Scan for the cell matching the given text and deliver its [x, y] coordinate at center. 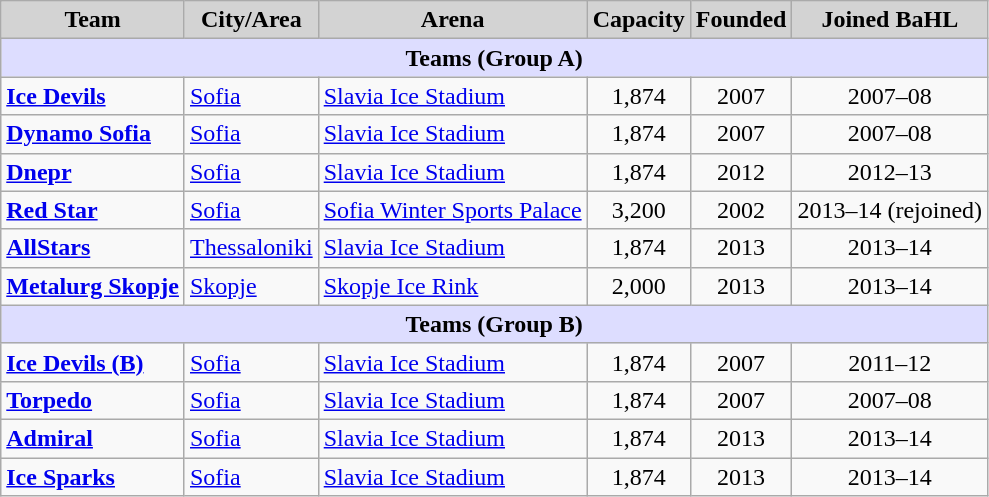
Ice Devils [93, 96]
City/Area [251, 20]
Skopje Ice Rink [452, 286]
Teams (Group B) [494, 324]
Metalurg Skopje [93, 286]
Joined BaHL [890, 20]
2013–14 (rejoined) [890, 210]
Capacity [638, 20]
2002 [741, 210]
Admiral [93, 438]
2012 [741, 172]
2011–12 [890, 362]
Skopje [251, 286]
3,200 [638, 210]
Team [93, 20]
Dnepr [93, 172]
AllStars [93, 248]
Ice Devils (B) [93, 362]
2012–13 [890, 172]
Ice Sparks [93, 477]
2,000 [638, 286]
Red Star [93, 210]
Thessaloniki [251, 248]
Teams (Group A) [494, 58]
Sofia Winter Sports Palace [452, 210]
Dynamo Sofia [93, 134]
Torpedo [93, 400]
Arena [452, 20]
Founded [741, 20]
